Find where the given text appears and provide that cell's center as [x, y] coordinate. 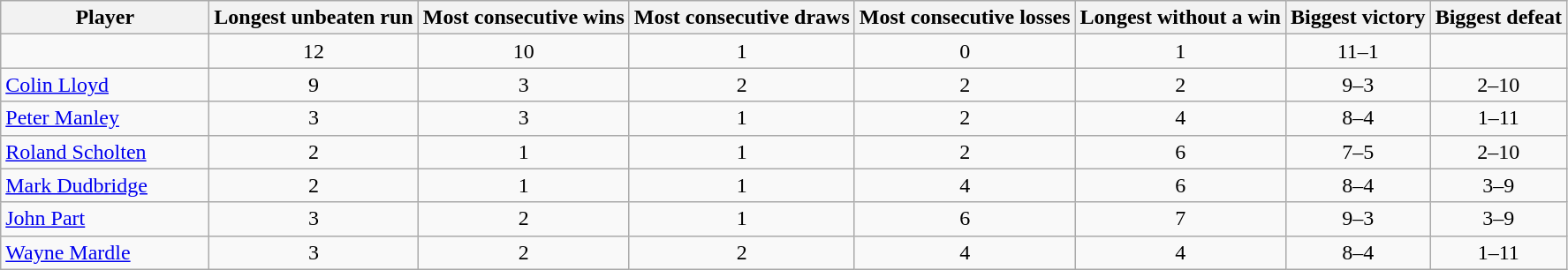
9 [314, 85]
Biggest victory [1358, 18]
Longest unbeaten run [314, 18]
Colin Lloyd [105, 85]
Wayne Mardle [105, 252]
Most consecutive wins [523, 18]
Biggest defeat [1498, 18]
Most consecutive losses [965, 18]
12 [314, 51]
11–1 [1358, 51]
7 [1180, 219]
Mark Dudbridge [105, 185]
Longest without a win [1180, 18]
John Part [105, 219]
0 [965, 51]
Most consecutive draws [742, 18]
7–5 [1358, 152]
Player [105, 18]
10 [523, 51]
Roland Scholten [105, 152]
Peter Manley [105, 118]
